Pinpoint the cell where the given text exists, returning its (x, y) midpoint coordinate. 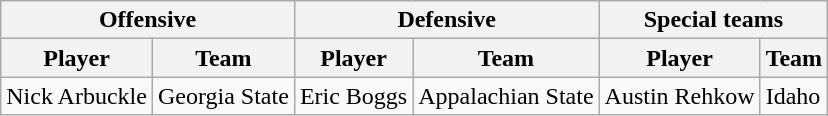
Defensive (446, 20)
Austin Rehkow (680, 96)
Offensive (148, 20)
Appalachian State (506, 96)
Special teams (714, 20)
Georgia State (223, 96)
Idaho (794, 96)
Nick Arbuckle (77, 96)
Eric Boggs (353, 96)
